Extract the (x, y) coordinate from the center of the cell holding the provided text.  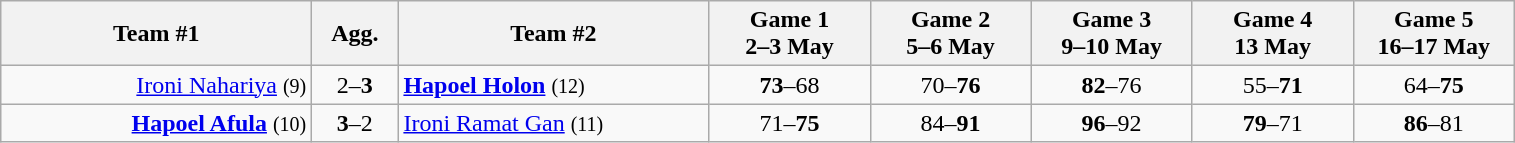
Game 12–3 May (790, 34)
Ironi Ramat Gan (11) (554, 123)
Ironi Nahariya (9) (156, 85)
82–76 (1112, 85)
73–68 (790, 85)
Team #1 (156, 34)
Game 516–17 May (1434, 34)
70–76 (950, 85)
Hapoel Afula (10) (156, 123)
84–91 (950, 123)
79–71 (1272, 123)
Game 39–10 May (1112, 34)
64–75 (1434, 85)
96–92 (1112, 123)
86–81 (1434, 123)
71–75 (790, 123)
3–2 (355, 123)
Team #2 (554, 34)
55–71 (1272, 85)
Game 25–6 May (950, 34)
2–3 (355, 85)
Agg. (355, 34)
Game 413 May (1272, 34)
Hapoel Holon (12) (554, 85)
